Return the [x, y] coordinate for the center point of the cell that contains the specified text.  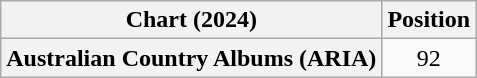
Position [429, 20]
Chart (2024) [192, 20]
92 [429, 58]
Australian Country Albums (ARIA) [192, 58]
